Find where the given text appears and provide that cell's center as (X, Y) coordinate. 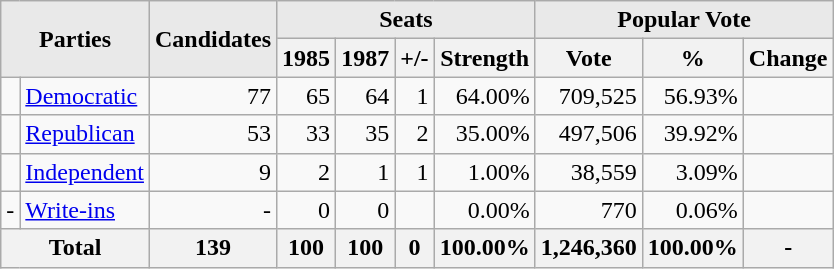
64 (366, 96)
Democratic (85, 96)
1985 (306, 58)
1,246,360 (588, 248)
770 (588, 210)
1987 (366, 58)
Change (788, 58)
77 (212, 96)
709,525 (588, 96)
0.00% (484, 210)
3.09% (692, 172)
35 (366, 134)
33 (306, 134)
+/- (414, 58)
497,506 (588, 134)
Vote (588, 58)
1.00% (484, 172)
Write-ins (85, 210)
Strength (484, 58)
53 (212, 134)
139 (212, 248)
Republican (85, 134)
Seats (406, 20)
Parties (76, 39)
% (692, 58)
35.00% (484, 134)
39.92% (692, 134)
Independent (85, 172)
56.93% (692, 96)
38,559 (588, 172)
Popular Vote (684, 20)
64.00% (484, 96)
9 (212, 172)
Total (76, 248)
65 (306, 96)
Candidates (212, 39)
0.06% (692, 210)
